Detect which cell encompasses the target text, then output its (X, Y) center coordinate. 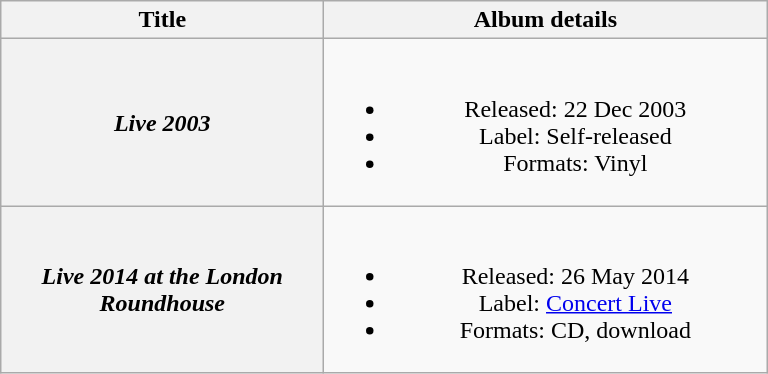
Live 2003 (162, 122)
Released: 22 Dec 2003Label: Self-releasedFormats: Vinyl (546, 122)
Title (162, 20)
Live 2014 at the London Roundhouse (162, 290)
Released: 26 May 2014Label: Concert LiveFormats: CD, download (546, 290)
Album details (546, 20)
